Find where the given text appears and provide that cell's center as [X, Y] coordinate. 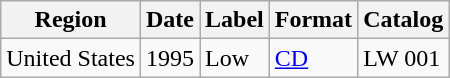
1995 [170, 58]
Low [235, 58]
Format [313, 20]
Catalog [404, 20]
Label [235, 20]
United States [71, 58]
Date [170, 20]
Region [71, 20]
LW 001 [404, 58]
CD [313, 58]
